Scan for the cell matching the given text and deliver its [X, Y] coordinate at center. 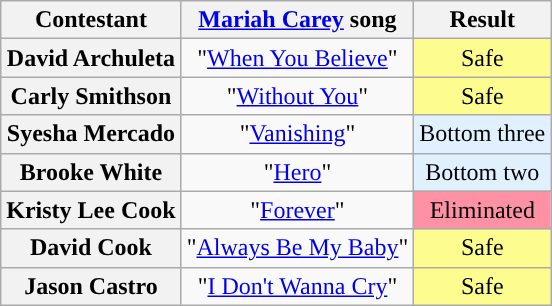
Bottom two [482, 172]
"Hero" [298, 172]
Carly Smithson [91, 96]
"I Don't Wanna Cry" [298, 286]
"When You Believe" [298, 58]
"Forever" [298, 210]
"Always Be My Baby" [298, 248]
Mariah Carey song [298, 20]
"Without You" [298, 96]
Brooke White [91, 172]
David Archuleta [91, 58]
"Vanishing" [298, 134]
Contestant [91, 20]
Syesha Mercado [91, 134]
Result [482, 20]
Kristy Lee Cook [91, 210]
David Cook [91, 248]
Eliminated [482, 210]
Jason Castro [91, 286]
Bottom three [482, 134]
